Determine the [x, y] coordinate at the center of the cell enclosing the given text.  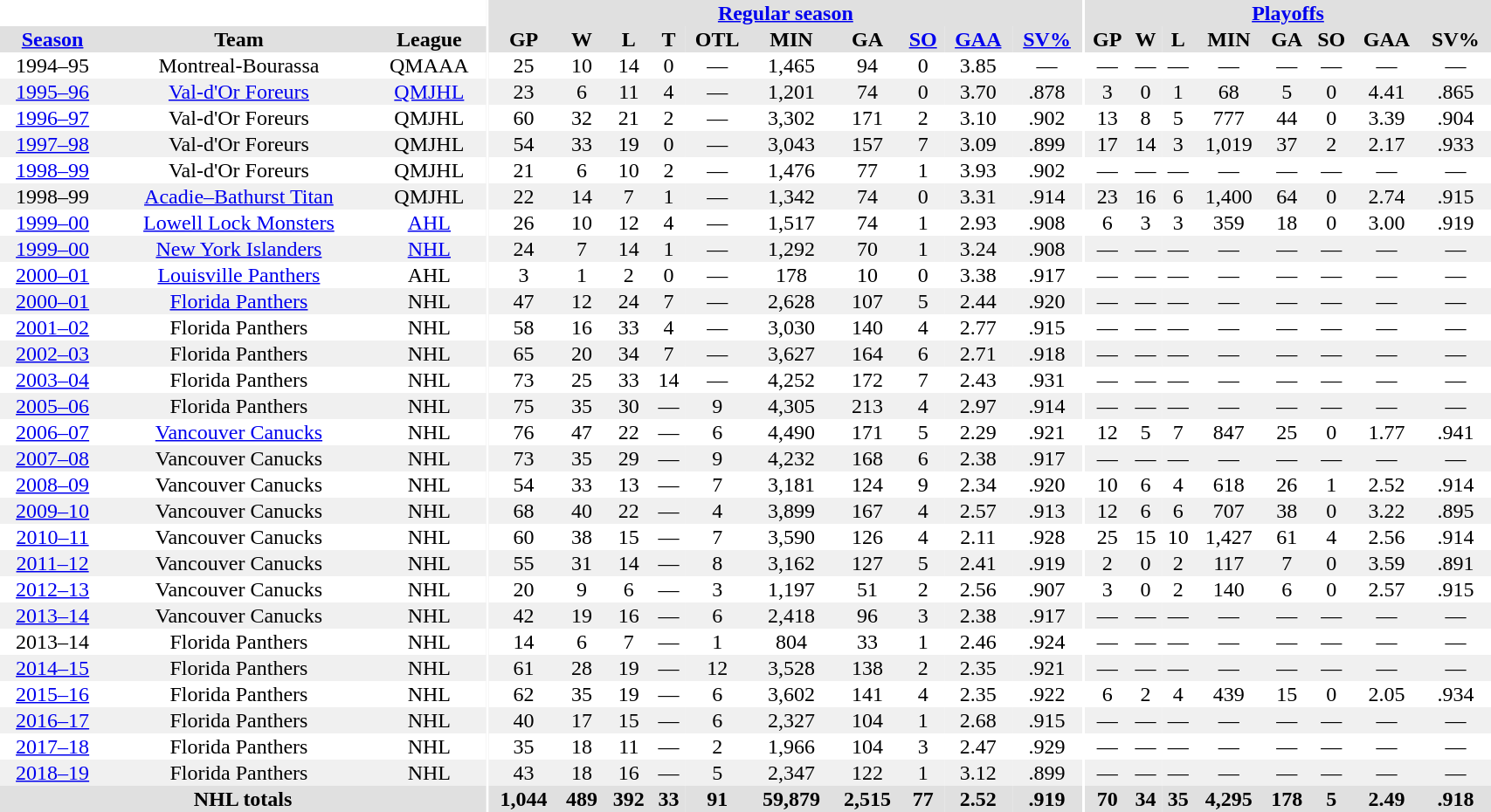
2.34 [978, 485]
1,465 [791, 65]
2014–15 [52, 668]
3.93 [978, 170]
.878 [1047, 92]
T [669, 39]
1,476 [791, 170]
4.41 [1386, 92]
75 [524, 406]
2.97 [978, 406]
141 [868, 694]
2,628 [791, 301]
2.71 [978, 354]
96 [868, 616]
2.17 [1386, 144]
31 [582, 563]
2.47 [978, 747]
New York Islanders [238, 249]
.895 [1455, 511]
4,232 [791, 458]
1,517 [791, 223]
2.93 [978, 223]
.865 [1455, 92]
65 [524, 354]
2.46 [978, 642]
Lowell Lock Monsters [238, 223]
Season [52, 39]
3.59 [1386, 563]
44 [1287, 118]
NHL totals [243, 799]
157 [868, 144]
359 [1228, 223]
2011–12 [52, 563]
1995–96 [52, 92]
2.11 [978, 537]
439 [1228, 694]
138 [868, 668]
Team [238, 39]
59,879 [791, 799]
League [430, 39]
4,305 [791, 406]
.933 [1455, 144]
392 [629, 799]
Louisville Panthers [238, 275]
.924 [1047, 642]
Acadie–Bathurst Titan [238, 196]
91 [717, 799]
2.05 [1386, 694]
3,043 [791, 144]
3.38 [978, 275]
Montreal-Bourassa [238, 65]
1,201 [791, 92]
51 [868, 589]
3.85 [978, 65]
3,302 [791, 118]
.891 [1455, 563]
707 [1228, 511]
1994–95 [52, 65]
2.43 [978, 380]
76 [524, 432]
3,899 [791, 511]
30 [629, 406]
1,342 [791, 196]
62 [524, 694]
28 [582, 668]
489 [582, 799]
55 [524, 563]
2010–11 [52, 537]
3.09 [978, 144]
126 [868, 537]
2.44 [978, 301]
167 [868, 511]
2.41 [978, 563]
.907 [1047, 589]
3,528 [791, 668]
2016–17 [52, 720]
1,400 [1228, 196]
3.39 [1386, 118]
804 [791, 642]
164 [868, 354]
4,252 [791, 380]
3.70 [978, 92]
122 [868, 773]
1.77 [1386, 432]
3,627 [791, 354]
.941 [1455, 432]
1,197 [791, 589]
3,030 [791, 327]
2.29 [978, 432]
2.68 [978, 720]
3.12 [978, 773]
777 [1228, 118]
QMAAA [430, 65]
OTL [717, 39]
.934 [1455, 694]
2003–04 [52, 380]
2009–10 [52, 511]
1997–98 [52, 144]
4,490 [791, 432]
Regular season [785, 13]
2015–16 [52, 694]
.931 [1047, 380]
3.31 [978, 196]
2018–19 [52, 773]
2.74 [1386, 196]
3,181 [791, 485]
2017–18 [52, 747]
43 [524, 773]
172 [868, 380]
37 [1287, 144]
1,966 [791, 747]
2,327 [791, 720]
3,602 [791, 694]
2,515 [868, 799]
4,295 [1228, 799]
2012–13 [52, 589]
1,044 [524, 799]
2,418 [791, 616]
124 [868, 485]
2008–09 [52, 485]
3,590 [791, 537]
3.10 [978, 118]
1,292 [791, 249]
2002–03 [52, 354]
42 [524, 616]
.929 [1047, 747]
847 [1228, 432]
1,019 [1228, 144]
.928 [1047, 537]
3,162 [791, 563]
2,347 [791, 773]
94 [868, 65]
29 [629, 458]
117 [1228, 563]
127 [868, 563]
2005–06 [52, 406]
3.00 [1386, 223]
618 [1228, 485]
3.22 [1386, 511]
1,427 [1228, 537]
2.77 [978, 327]
58 [524, 327]
32 [582, 118]
64 [1287, 196]
Playoffs [1288, 13]
168 [868, 458]
2001–02 [52, 327]
.913 [1047, 511]
3.24 [978, 249]
.922 [1047, 694]
.904 [1455, 118]
2006–07 [52, 432]
2007–08 [52, 458]
1996–97 [52, 118]
2.49 [1386, 799]
213 [868, 406]
107 [868, 301]
